Capture the cell that displays the provided text and extract its [X, Y] central coordinate. 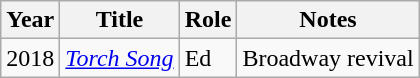
Title [120, 20]
2018 [30, 58]
Torch Song [120, 58]
Ed [208, 58]
Broadway revival [328, 58]
Year [30, 20]
Role [208, 20]
Notes [328, 20]
